Capture the cell that displays the provided text and extract its (X, Y) central coordinate. 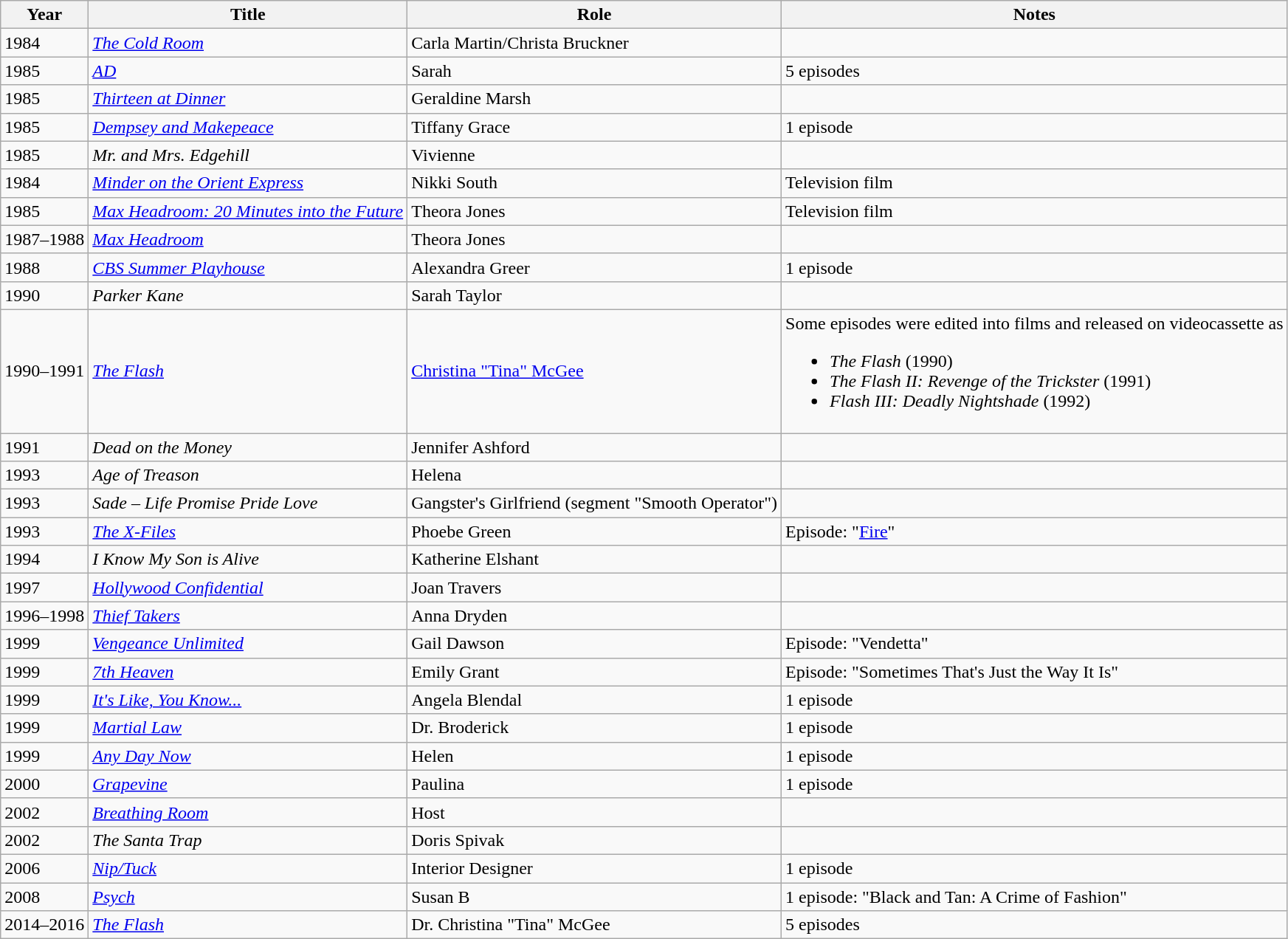
Gangster's Girlfriend (segment "Smooth Operator") (595, 503)
Anna Dryden (595, 616)
Vivienne (595, 155)
Sarah Taylor (595, 295)
Dr. Christina "Tina" McGee (595, 925)
Angela Blendal (595, 700)
Christina "Tina" McGee (595, 371)
Any Day Now (248, 756)
2006 (44, 868)
1988 (44, 267)
Vengeance Unlimited (248, 644)
Emily Grant (595, 672)
It's Like, You Know... (248, 700)
1996–1998 (44, 616)
Episode: "Fire" (1035, 532)
Carla Martin/Christa Bruckner (595, 43)
Parker Kane (248, 295)
1990 (44, 295)
1991 (44, 447)
Dr. Broderick (595, 728)
I Know My Son is Alive (248, 560)
1 episode: "Black and Tan: A Crime of Fashion" (1035, 897)
Role (595, 15)
Alexandra Greer (595, 267)
Phoebe Green (595, 532)
Joan Travers (595, 588)
1994 (44, 560)
Max Headroom: 20 Minutes into the Future (248, 211)
Helen (595, 756)
AD (248, 71)
Episode: "Vendetta" (1035, 644)
Katherine Elshant (595, 560)
Year (44, 15)
Hollywood Confidential (248, 588)
Nikki South (595, 183)
The Cold Room (248, 43)
The Santa Trap (248, 840)
1987–1988 (44, 239)
Mr. and Mrs. Edgehill (248, 155)
Nip/Tuck (248, 868)
Title (248, 15)
Thirteen at Dinner (248, 99)
Host (595, 812)
Tiffany Grace (595, 127)
Dempsey and Makepeace (248, 127)
Jennifer Ashford (595, 447)
1990–1991 (44, 371)
Minder on the Orient Express (248, 183)
7th Heaven (248, 672)
Psych (248, 897)
Gail Dawson (595, 644)
Dead on the Money (248, 447)
CBS Summer Playhouse (248, 267)
Sarah (595, 71)
Episode: "Sometimes That's Just the Way It Is" (1035, 672)
The X-Files (248, 532)
Breathing Room (248, 812)
Notes (1035, 15)
Thief Takers (248, 616)
2000 (44, 784)
2008 (44, 897)
Age of Treason (248, 475)
Grapevine (248, 784)
Paulina (595, 784)
Geraldine Marsh (595, 99)
Interior Designer (595, 868)
Helena (595, 475)
Sade – Life Promise Pride Love (248, 503)
Max Headroom (248, 239)
Susan B (595, 897)
2014–2016 (44, 925)
1997 (44, 588)
Doris Spivak (595, 840)
Martial Law (248, 728)
